Pinpoint the cell where the given text exists, returning its (x, y) midpoint coordinate. 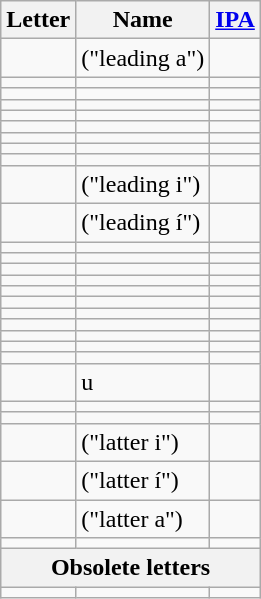
Obsolete letters (131, 568)
u (143, 382)
("leading í") (143, 222)
IPA (236, 20)
("latter a") (143, 519)
Name (143, 20)
Letter (38, 20)
("latter í") (143, 480)
("leading a") (143, 58)
("leading i") (143, 184)
("latter i") (143, 442)
